Extract the [X, Y] coordinate from the center of the cell holding the provided text.  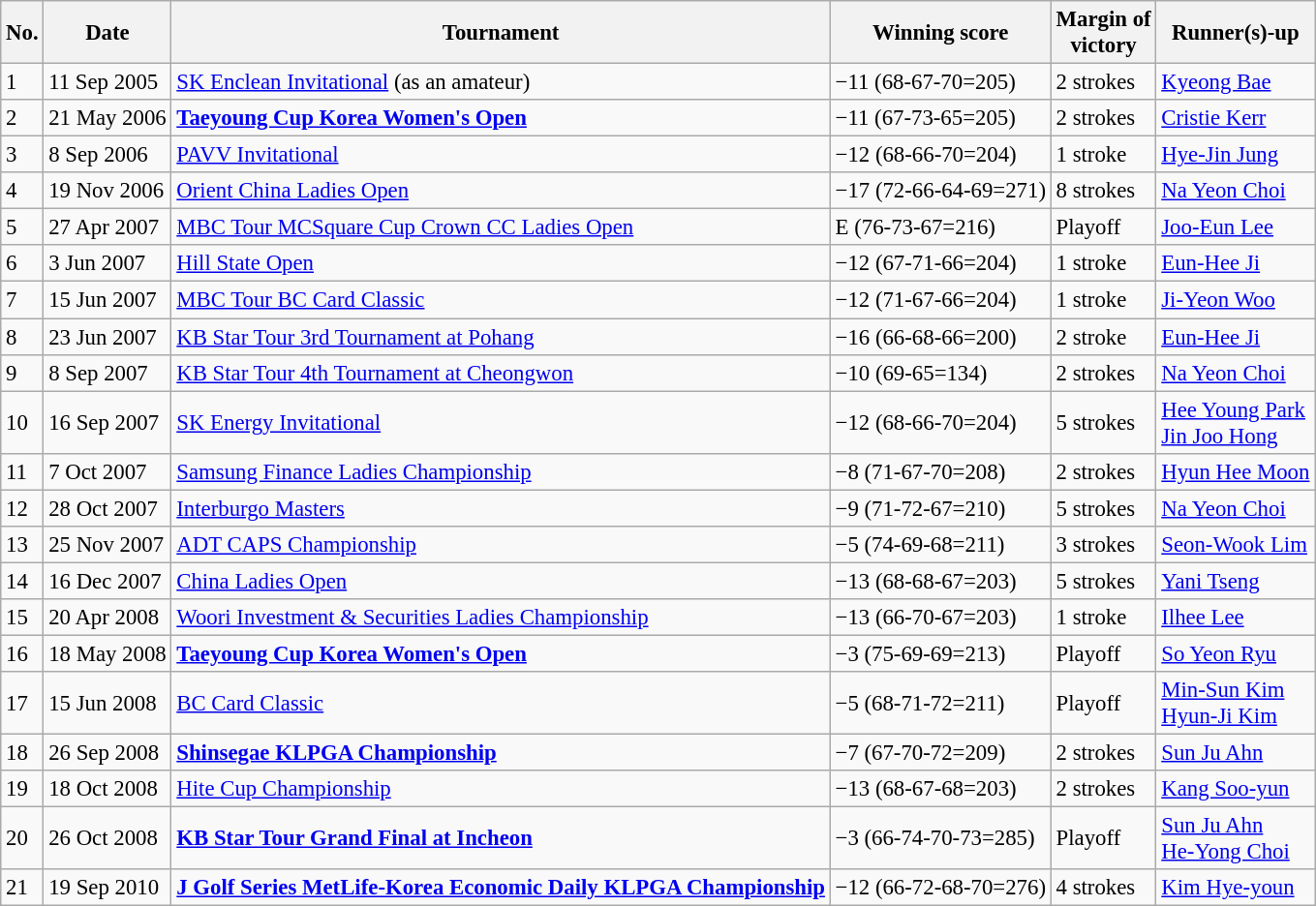
8 Sep 2007 [107, 373]
−10 (69-65=134) [940, 373]
Hyun Hee Moon [1236, 471]
26 Oct 2008 [107, 838]
Kang Soo-yun [1236, 789]
China Ladies Open [501, 581]
3 Jun 2007 [107, 264]
17 [22, 703]
Kim Hye-youn [1236, 888]
11 Sep 2005 [107, 82]
−8 (71-67-70=208) [940, 471]
Tournament [501, 33]
KB Star Tour 4th Tournament at Cheongwon [501, 373]
15 Jun 2007 [107, 300]
−7 (67-70-72=209) [940, 753]
28 Oct 2007 [107, 508]
8 [22, 337]
PAVV Invitational [501, 155]
Hye-Jin Jung [1236, 155]
Orient China Ladies Open [501, 191]
8 strokes [1104, 191]
19 [22, 789]
Interburgo Masters [501, 508]
−11 (68-67-70=205) [940, 82]
5 [22, 227]
−3 (75-69-69=213) [940, 653]
Kyeong Bae [1236, 82]
Shinsegae KLPGA Championship [501, 753]
11 [22, 471]
12 [22, 508]
13 [22, 545]
8 Sep 2006 [107, 155]
Winning score [940, 33]
Woori Investment & Securities Ladies Championship [501, 618]
−13 (66-70-67=203) [940, 618]
7 Oct 2007 [107, 471]
2 [22, 118]
−13 (68-68-67=203) [940, 581]
9 [22, 373]
1 [22, 82]
20 Apr 2008 [107, 618]
ADT CAPS Championship [501, 545]
7 [22, 300]
20 [22, 838]
19 Nov 2006 [107, 191]
2 stroke [1104, 337]
−17 (72-66-64-69=271) [940, 191]
Yani Tseng [1236, 581]
15 Jun 2008 [107, 703]
So Yeon Ryu [1236, 653]
Hite Cup Championship [501, 789]
−5 (74-69-68=211) [940, 545]
E (76-73-67=216) [940, 227]
−12 (67-71-66=204) [940, 264]
Ilhee Lee [1236, 618]
Sun Ju Ahn He-Yong Choi [1236, 838]
18 May 2008 [107, 653]
4 strokes [1104, 888]
MBC Tour BC Card Classic [501, 300]
No. [22, 33]
Hee Young Park Jin Joo Hong [1236, 422]
KB Star Tour Grand Final at Incheon [501, 838]
−9 (71-72-67=210) [940, 508]
Cristie Kerr [1236, 118]
19 Sep 2010 [107, 888]
Date [107, 33]
KB Star Tour 3rd Tournament at Pohang [501, 337]
16 Sep 2007 [107, 422]
−12 (66-72-68-70=276) [940, 888]
23 Jun 2007 [107, 337]
SK Enclean Invitational (as an amateur) [501, 82]
Samsung Finance Ladies Championship [501, 471]
4 [22, 191]
−5 (68-71-72=211) [940, 703]
3 strokes [1104, 545]
−13 (68-67-68=203) [940, 789]
21 [22, 888]
SK Energy Invitational [501, 422]
−16 (66-68-66=200) [940, 337]
J Golf Series MetLife-Korea Economic Daily KLPGA Championship [501, 888]
18 [22, 753]
21 May 2006 [107, 118]
Sun Ju Ahn [1236, 753]
25 Nov 2007 [107, 545]
18 Oct 2008 [107, 789]
14 [22, 581]
3 [22, 155]
Margin ofvictory [1104, 33]
10 [22, 422]
Joo-Eun Lee [1236, 227]
Min-Sun Kim Hyun-Ji Kim [1236, 703]
−3 (66-74-70-73=285) [940, 838]
26 Sep 2008 [107, 753]
16 [22, 653]
Runner(s)-up [1236, 33]
−12 (71-67-66=204) [940, 300]
Ji-Yeon Woo [1236, 300]
27 Apr 2007 [107, 227]
MBC Tour MCSquare Cup Crown CC Ladies Open [501, 227]
Hill State Open [501, 264]
6 [22, 264]
BC Card Classic [501, 703]
16 Dec 2007 [107, 581]
−11 (67-73-65=205) [940, 118]
Seon-Wook Lim [1236, 545]
15 [22, 618]
